Identify which cell holds the provided text, then report its [X, Y] central coordinate. 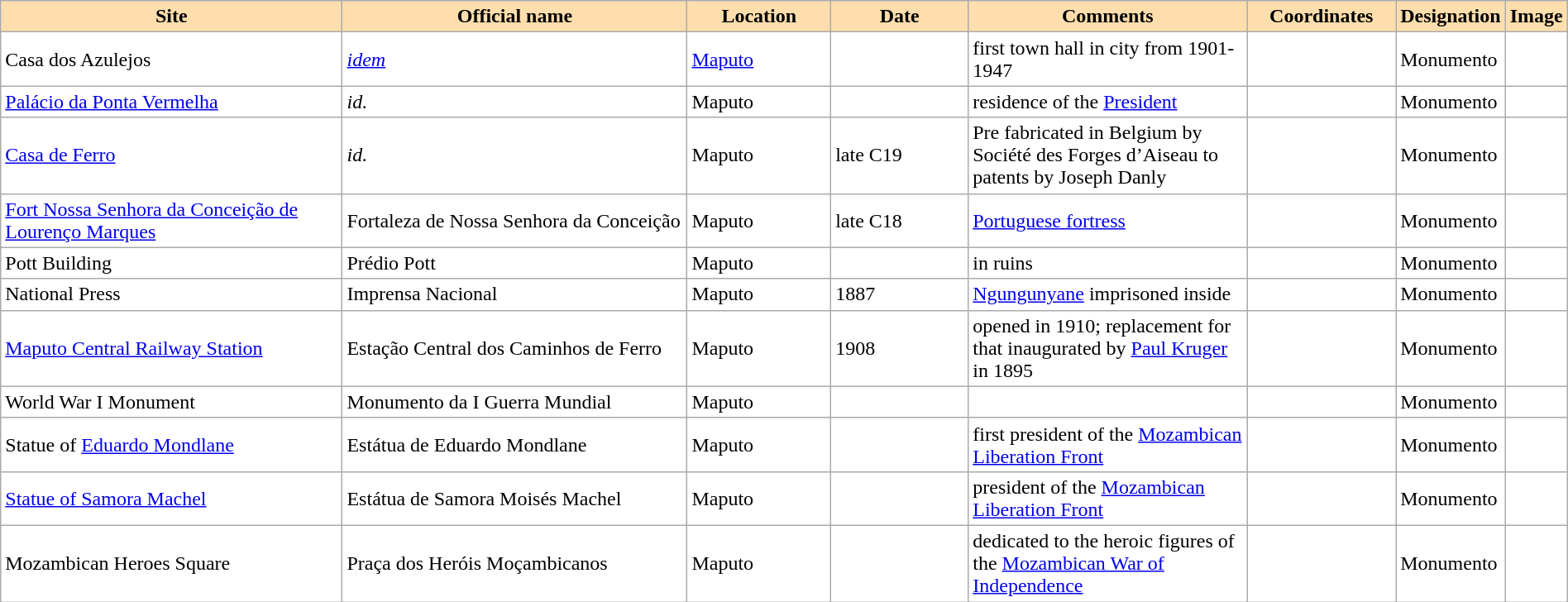
Pre fabricated in Belgium by Société des Forges d’Aiseau to patents by Joseph Danly [1108, 155]
late C18 [900, 220]
residence of the President [1108, 102]
Prédio Pott [514, 263]
in ruins [1108, 263]
Estação Central dos Caminhos de Ferro [514, 348]
Imprensa Nacional [514, 294]
World War I Monument [172, 402]
Site [172, 17]
Image [1537, 17]
first president of the Mozambican Liberation Front [1108, 445]
Pott Building [172, 263]
Casa dos Azulejos [172, 60]
Estátua de Eduardo Mondlane [514, 445]
late C19 [900, 155]
Casa de Ferro [172, 155]
1887 [900, 294]
dedicated to the heroic figures of the Mozambican War of Independence [1108, 563]
Official name [514, 17]
Location [759, 17]
president of the Mozambican Liberation Front [1108, 498]
Praça dos Heróis Moçambicanos [514, 563]
Portuguese fortress [1108, 220]
Coordinates [1322, 17]
Monumento da I Guerra Mundial [514, 402]
Maputo Central Railway Station [172, 348]
Estátua de Samora Moisés Machel [514, 498]
Statue of Eduardo Mondlane [172, 445]
first town hall in city from 1901-1947 [1108, 60]
idem [514, 60]
opened in 1910; replacement for that inaugurated by Paul Kruger in 1895 [1108, 348]
Fortaleza de Nossa Senhora da Conceição [514, 220]
1908 [900, 348]
Date [900, 17]
Fort Nossa Senhora da Conceição de Lourenço Marques [172, 220]
National Press [172, 294]
Comments [1108, 17]
Designation [1451, 17]
Mozambican Heroes Square [172, 563]
Palácio da Ponta Vermelha [172, 102]
Statue of Samora Machel [172, 498]
Ngungunyane imprisoned inside [1108, 294]
